Extract the (x, y) coordinate from the center of the cell holding the provided text.  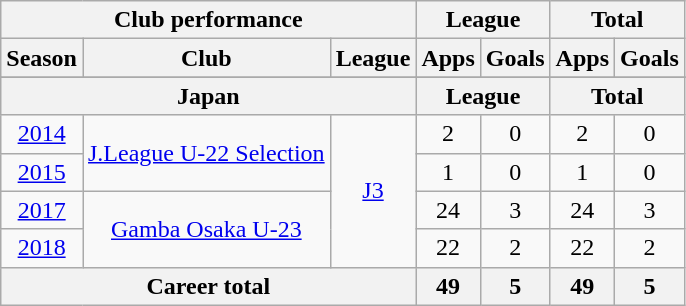
2015 (42, 172)
Career total (208, 286)
Club performance (208, 20)
2014 (42, 134)
Gamba Osaka U-23 (206, 229)
J.League U-22 Selection (206, 153)
Season (42, 58)
J3 (373, 191)
2017 (42, 210)
Japan (208, 96)
Club (206, 58)
2018 (42, 248)
